Determine the (X, Y) coordinate at the center of the cell enclosing the given text.  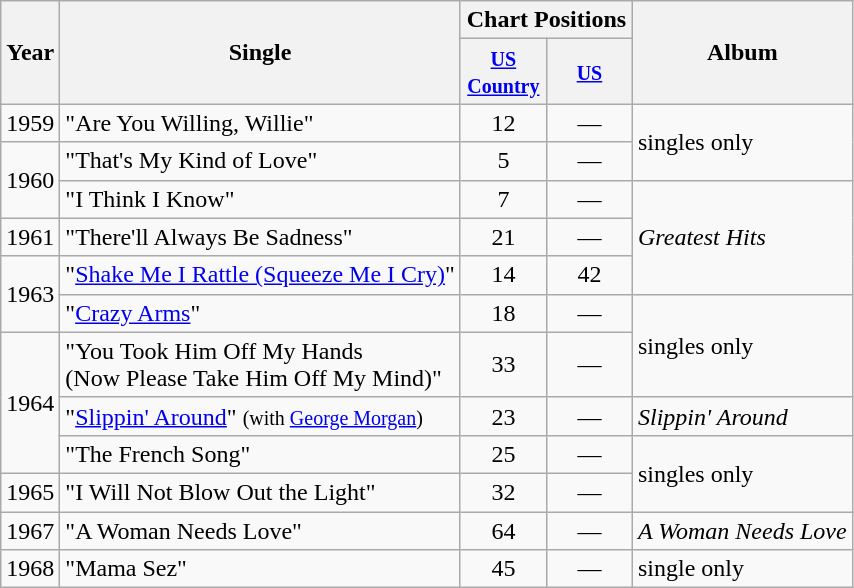
"The French Song" (260, 454)
Year (30, 52)
"Slippin' Around" (with George Morgan) (260, 416)
25 (503, 454)
"Shake Me I Rattle (Squeeze Me I Cry)" (260, 275)
Album (742, 52)
"Are You Willing, Willie" (260, 123)
33 (503, 364)
"Crazy Arms" (260, 313)
"You Took Him Off My Hands(Now Please Take Him Off My Mind)" (260, 364)
32 (503, 492)
18 (503, 313)
A Woman Needs Love (742, 531)
1959 (30, 123)
1961 (30, 237)
"Mama Sez" (260, 569)
"I Will Not Blow Out the Light" (260, 492)
23 (503, 416)
64 (503, 531)
Chart Positions (546, 20)
1967 (30, 531)
5 (503, 161)
Single (260, 52)
12 (503, 123)
"I Think I Know" (260, 199)
45 (503, 569)
1965 (30, 492)
7 (503, 199)
single only (742, 569)
US (589, 72)
14 (503, 275)
1960 (30, 180)
21 (503, 237)
Slippin' Around (742, 416)
1963 (30, 294)
Greatest Hits (742, 237)
"That's My Kind of Love" (260, 161)
1964 (30, 402)
42 (589, 275)
US Country (503, 72)
"A Woman Needs Love" (260, 531)
"There'll Always Be Sadness" (260, 237)
1968 (30, 569)
